Find where the given text appears and provide that cell's center as [x, y] coordinate. 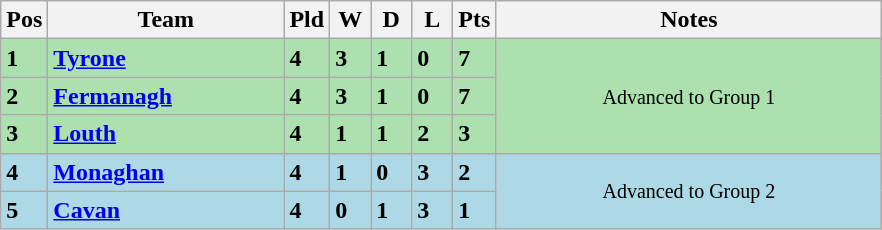
5 [24, 210]
Monaghan [166, 172]
Pos [24, 20]
Team [166, 20]
Cavan [166, 210]
Tyrone [166, 58]
Fermanagh [166, 96]
L [432, 20]
D [392, 20]
Pld [307, 20]
W [350, 20]
Advanced to Group 1 [689, 96]
Pts [474, 20]
Advanced to Group 2 [689, 191]
Louth [166, 134]
Notes [689, 20]
